Provide the [X, Y] coordinate of the cell's center where the given text is located.  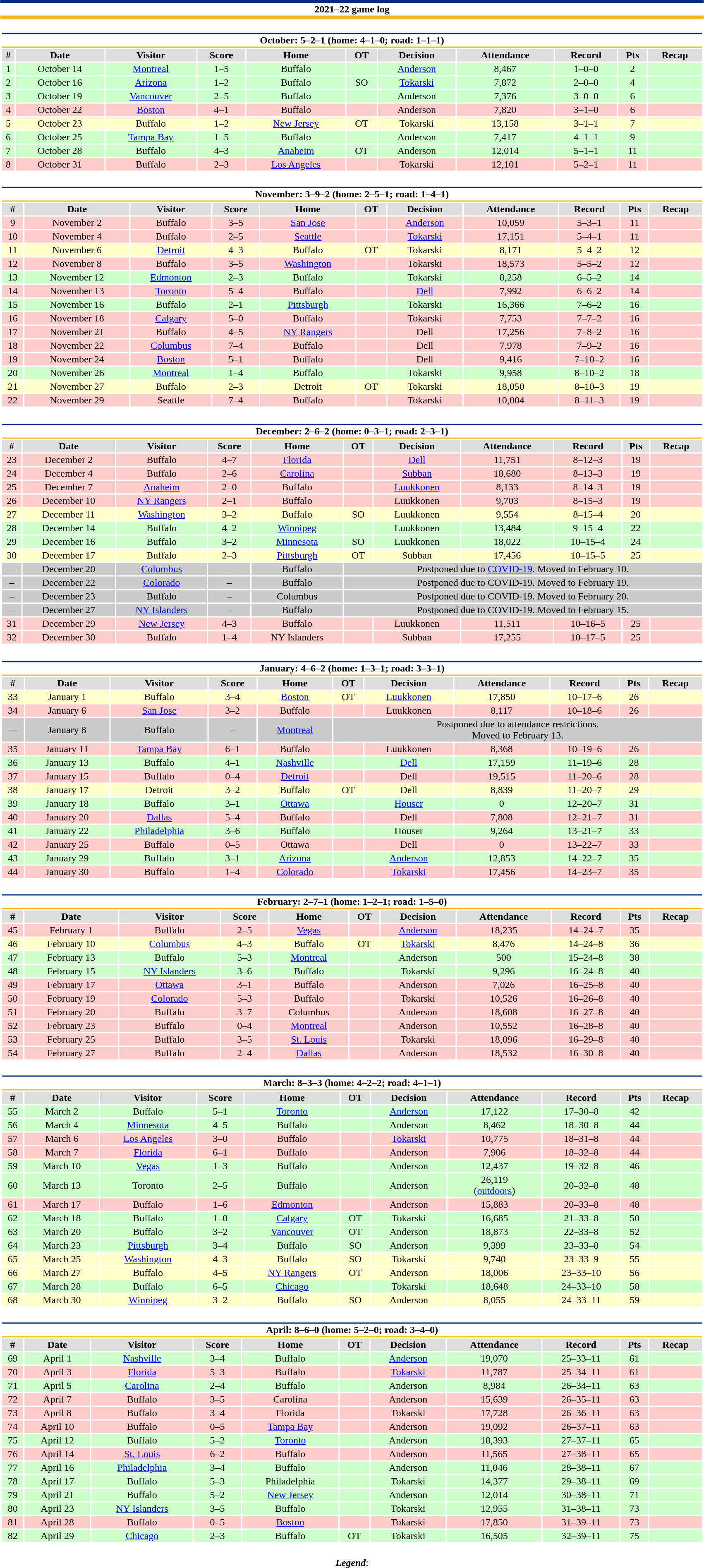
23–33–8 [582, 1246]
8–12–3 [588, 460]
February 27 [71, 1053]
January 11 [67, 749]
February 10 [71, 944]
34 [12, 710]
November 8 [77, 264]
April 7 [57, 1400]
16,366 [510, 305]
April 3 [57, 1372]
7,820 [505, 110]
Postponed due to COVID-19. Moved to February 20. [523, 596]
7–10–2 [589, 360]
March 17 [62, 1204]
8,476 [504, 944]
51 [12, 1012]
December 2 [69, 460]
18–30–8 [582, 1125]
13 [12, 278]
November 13 [77, 291]
15–24–8 [586, 958]
November 24 [77, 360]
April 12 [57, 1440]
3–0–0 [586, 96]
February 20 [71, 1012]
23–33–10 [582, 1273]
24–33–11 [582, 1300]
10,775 [495, 1139]
27–37–11 [581, 1440]
January 25 [67, 844]
31–39–11 [581, 1522]
30–38–11 [581, 1495]
1 [8, 69]
72 [12, 1400]
7,026 [504, 985]
8,368 [501, 749]
16–25–8 [586, 985]
9,399 [495, 1246]
7–7–2 [589, 318]
December 29 [69, 623]
12–20–7 [584, 804]
30 [12, 556]
18–31–8 [582, 1139]
17,728 [494, 1413]
18,608 [504, 1012]
78 [12, 1482]
April: 8–6–0 (home: 5–2–0; road: 3–4–0) [352, 1330]
37 [12, 777]
11–20–7 [584, 790]
December 27 [69, 610]
18,022 [507, 542]
March 20 [62, 1232]
13,484 [507, 528]
10,552 [504, 1026]
25–34–11 [581, 1372]
2021–22 game log [352, 9]
10–16–5 [588, 623]
October 31 [60, 164]
October 19 [60, 96]
5–1–1 [586, 151]
14,377 [494, 1482]
11,787 [494, 1372]
18,573 [510, 264]
9,416 [510, 360]
27 [12, 514]
10–15–4 [588, 542]
April 16 [57, 1467]
62 [12, 1218]
March 2 [62, 1112]
9,264 [501, 831]
10–15–5 [588, 556]
April 23 [57, 1509]
5–4–2 [589, 250]
14–24–7 [586, 930]
9–15–4 [588, 528]
January 8 [67, 730]
21 [12, 387]
December 16 [69, 542]
November 18 [77, 318]
March 18 [62, 1218]
January 20 [67, 817]
15,883 [495, 1204]
4–1–1 [586, 137]
October 23 [60, 124]
17,256 [510, 332]
29–38–11 [581, 1482]
18,532 [504, 1053]
November 27 [77, 387]
7,978 [510, 345]
2–0 [230, 487]
16,505 [494, 1536]
57 [12, 1139]
19,092 [494, 1427]
79 [12, 1495]
7–8–2 [589, 332]
March 28 [62, 1286]
41 [12, 831]
32–39–11 [581, 1536]
December 23 [69, 596]
8–10–3 [589, 387]
7,872 [505, 82]
8,258 [510, 278]
February 25 [71, 1040]
1–0 [220, 1218]
16–28–8 [586, 1026]
April 29 [57, 1536]
3 [8, 96]
5–2–1 [586, 164]
12–21–7 [584, 817]
15 [12, 305]
November 29 [77, 400]
77 [12, 1467]
11,046 [494, 1467]
2–0–0 [586, 82]
January 29 [67, 858]
28–38–11 [581, 1467]
11,751 [507, 460]
5–3–1 [589, 223]
26–37–11 [581, 1427]
3–7 [245, 1012]
December 20 [69, 569]
5–0 [236, 318]
18–32–8 [582, 1152]
November 16 [77, 305]
December 10 [69, 501]
12,437 [495, 1166]
8,133 [507, 487]
18,050 [510, 387]
6–5–2 [589, 278]
17 [12, 332]
6–5 [220, 1286]
November 6 [77, 250]
January 6 [67, 710]
10,059 [510, 223]
16,685 [495, 1218]
10–17–6 [584, 697]
8–15–3 [588, 501]
20–32–8 [582, 1185]
16–29–8 [586, 1040]
26–35–11 [581, 1400]
20–33–8 [582, 1204]
70 [12, 1372]
8,117 [501, 710]
9,958 [510, 373]
14–24–8 [586, 944]
October 16 [60, 82]
26–36–11 [581, 1413]
8–15–4 [588, 514]
14–23–7 [584, 872]
April 8 [57, 1413]
12,101 [505, 164]
17–30–8 [582, 1112]
13–21–7 [584, 831]
March 30 [62, 1300]
13,158 [505, 124]
January 17 [67, 790]
December 30 [69, 638]
4–7 [230, 460]
18,873 [495, 1232]
March 4 [62, 1125]
February 1 [71, 930]
10 [12, 236]
24–33–10 [582, 1286]
January 1 [67, 697]
February 15 [71, 971]
16–30–8 [586, 1053]
January: 4–6–2 (home: 1–3–1; road: 3–3–1) [352, 669]
26,119(outdoors) [495, 1185]
18,006 [495, 1273]
10–19–6 [584, 749]
32 [12, 638]
March 27 [62, 1273]
8,839 [501, 790]
12,955 [494, 1509]
82 [12, 1536]
2–6 [230, 474]
March 13 [62, 1185]
1–0–0 [586, 69]
26–34–11 [581, 1386]
October 22 [60, 110]
9,703 [507, 501]
500 [504, 958]
8–13–3 [588, 474]
7,417 [505, 137]
64 [12, 1246]
14–22–7 [584, 858]
March 7 [62, 1152]
17,255 [507, 638]
1–3 [220, 1166]
66 [12, 1273]
8,171 [510, 250]
March 6 [62, 1139]
9,296 [504, 971]
November: 3–9–2 (home: 2–5–1; road: 1–4–1) [352, 194]
4–2 [230, 528]
April 14 [57, 1454]
49 [12, 985]
January 15 [67, 777]
January 13 [67, 762]
60 [12, 1185]
18,648 [495, 1286]
December 22 [69, 583]
45 [12, 930]
17,159 [501, 762]
1–6 [220, 1204]
18,235 [504, 930]
11–19–6 [584, 762]
22–33–8 [582, 1232]
8–11–3 [589, 400]
March 25 [62, 1259]
8,467 [505, 69]
17,122 [495, 1112]
January 18 [67, 804]
16–26–8 [586, 998]
81 [12, 1522]
80 [12, 1509]
25–33–11 [581, 1358]
8,984 [494, 1386]
11,511 [507, 623]
5–5–2 [589, 264]
March: 8–3–3 (home: 4–2–2; road: 4–1–1) [352, 1083]
October 25 [60, 137]
December 17 [69, 556]
March 10 [62, 1166]
— [12, 730]
6–2 [218, 1454]
February 23 [71, 1026]
16–24–8 [586, 971]
10,526 [504, 998]
October: 5–2–1 (home: 4–1–0; road: 1–1–1) [352, 41]
9,740 [495, 1259]
10–17–5 [588, 638]
April 10 [57, 1427]
April 17 [57, 1482]
7,753 [510, 318]
39 [12, 804]
7–9–2 [589, 345]
Postponed due to attendance restrictions.Moved to February 13. [517, 730]
8 [8, 164]
December 7 [69, 487]
10,004 [510, 400]
April 28 [57, 1522]
October 14 [60, 69]
31–38–11 [581, 1509]
5–4–1 [589, 236]
7,906 [495, 1152]
23–33–9 [582, 1259]
76 [12, 1454]
Postponed due to COVID-19. Moved to February 15. [523, 610]
74 [12, 1427]
7–6–2 [589, 305]
3–1–0 [586, 110]
February 13 [71, 958]
15,639 [494, 1400]
December 4 [69, 474]
68 [12, 1300]
8–10–2 [589, 373]
8–14–3 [588, 487]
53 [12, 1040]
7,808 [501, 817]
December 11 [69, 514]
18,680 [507, 474]
47 [12, 958]
November 26 [77, 373]
8,055 [495, 1300]
27–38–11 [581, 1454]
November 12 [77, 278]
October 28 [60, 151]
12,853 [501, 858]
April 5 [57, 1386]
43 [12, 858]
7,992 [510, 291]
January 22 [67, 831]
February 17 [71, 985]
December 14 [69, 528]
March 23 [62, 1246]
November 21 [77, 332]
5 [8, 124]
6–6–2 [589, 291]
9,554 [507, 514]
February 19 [71, 998]
February: 2–7–1 (home: 1–2–1; road: 1–5–0) [352, 902]
December: 2–6–2 (home: 0–3–1; road: 2–3–1) [352, 431]
November 4 [77, 236]
18,393 [494, 1440]
13–22–7 [584, 844]
11–20–6 [584, 777]
Postponed due to COVID-19. Moved to February 10. [523, 569]
3–1–1 [586, 124]
17,151 [510, 236]
16–27–8 [586, 1012]
19,070 [494, 1358]
18,096 [504, 1040]
Postponed due to COVID-19. Moved to February 19. [523, 583]
3–0 [220, 1139]
10–18–6 [584, 710]
11,565 [494, 1454]
19–32–8 [582, 1166]
April 1 [57, 1358]
21–33–8 [582, 1218]
November 2 [77, 223]
7,376 [505, 96]
April 21 [57, 1495]
23 [12, 460]
November 22 [77, 345]
19,515 [501, 777]
8,462 [495, 1125]
January 30 [67, 872]
